Return [X, Y] of the center of cell containing provided text 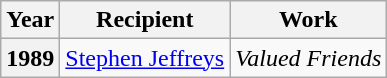
1989 [30, 58]
Stephen Jeffreys [145, 58]
Year [30, 20]
Work [308, 20]
Recipient [145, 20]
Valued Friends [308, 58]
